Scan for the cell matching the given text and deliver its (x, y) coordinate at center. 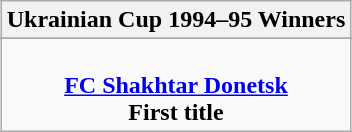
Ukrainian Cup 1994–95 Winners (176, 20)
FC Shakhtar DonetskFirst title (176, 85)
